For the text-containing cell, return its midpoint in [X, Y] coordinate format. 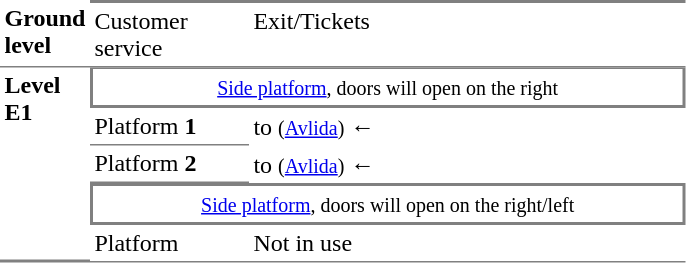
Not in use [467, 244]
Platform 1 [170, 127]
Platform [170, 244]
Exit/Tickets [467, 34]
Side platform, doors will open on the right/left [388, 204]
Ground level [45, 34]
Side platform, doors will open on the right [388, 88]
Platform 2 [170, 165]
LevelΕ1 [45, 166]
Customer service [170, 34]
